Locate the cell with the specified text and output its (X, Y) center coordinate. 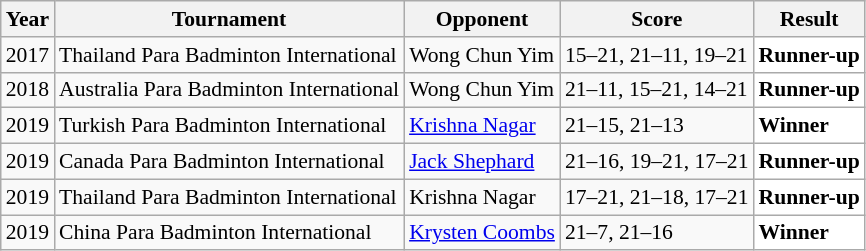
Year (28, 19)
Result (810, 19)
17–21, 21–18, 17–21 (657, 197)
21–15, 21–13 (657, 126)
21–16, 19–21, 17–21 (657, 162)
Tournament (229, 19)
Australia Para Badminton International (229, 90)
21–7, 21–16 (657, 233)
21–11, 15–21, 14–21 (657, 90)
China Para Badminton International (229, 233)
Canada Para Badminton International (229, 162)
2017 (28, 55)
Krysten Coombs (482, 233)
2018 (28, 90)
Jack Shephard (482, 162)
Score (657, 19)
15–21, 21–11, 19–21 (657, 55)
Opponent (482, 19)
Turkish Para Badminton International (229, 126)
